Capture the cell that displays the provided text and extract its [x, y] central coordinate. 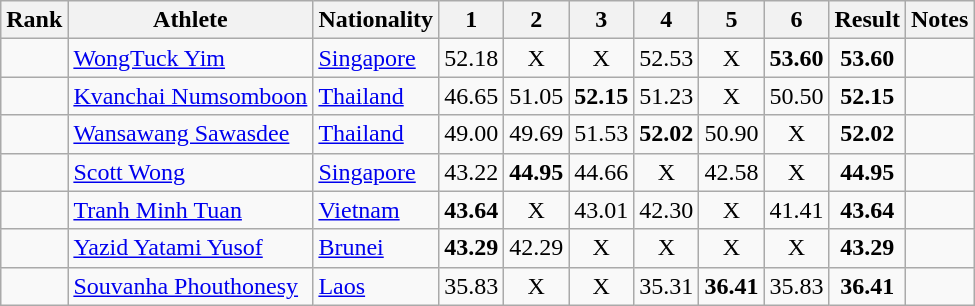
5 [732, 20]
Notes [939, 20]
Yazid Yatami Yusof [190, 248]
2 [536, 20]
Vietnam [376, 210]
Nationality [376, 20]
1 [472, 20]
6 [796, 20]
43.01 [602, 210]
49.69 [536, 134]
51.53 [602, 134]
50.50 [796, 96]
50.90 [732, 134]
4 [666, 20]
46.65 [472, 96]
Tranh Minh Tuan [190, 210]
42.58 [732, 172]
52.53 [666, 58]
35.31 [666, 286]
42.29 [536, 248]
Brunei [376, 248]
Rank [34, 20]
51.05 [536, 96]
42.30 [666, 210]
3 [602, 20]
41.41 [796, 210]
Laos [376, 286]
Souvanha Phouthonesy [190, 286]
Scott Wong [190, 172]
43.22 [472, 172]
Kvanchai Numsomboon [190, 96]
51.23 [666, 96]
52.18 [472, 58]
Result [867, 20]
Wansawang Sawasdee [190, 134]
44.66 [602, 172]
49.00 [472, 134]
WongTuck Yim [190, 58]
Athlete [190, 20]
